Pinpoint the cell where the given text exists, returning its [X, Y] midpoint coordinate. 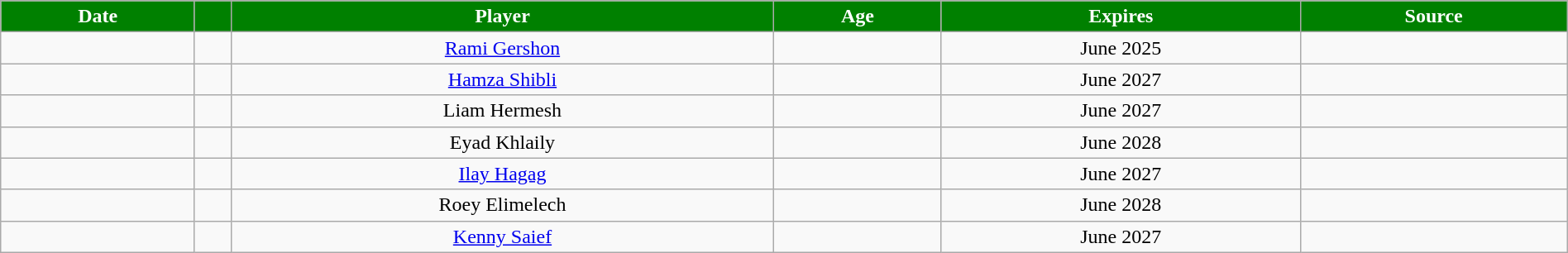
Source [1434, 17]
Age [858, 17]
Hamza Shibli [502, 79]
Expires [1121, 17]
Roey Elimelech [502, 205]
Player [502, 17]
Rami Gershon [502, 48]
Eyad Khlaily [502, 142]
Ilay Hagag [502, 174]
Kenny Saief [502, 236]
June 2025 [1121, 48]
Liam Hermesh [502, 111]
Date [98, 17]
